For the text-containing cell, return its midpoint in (X, Y) coordinate format. 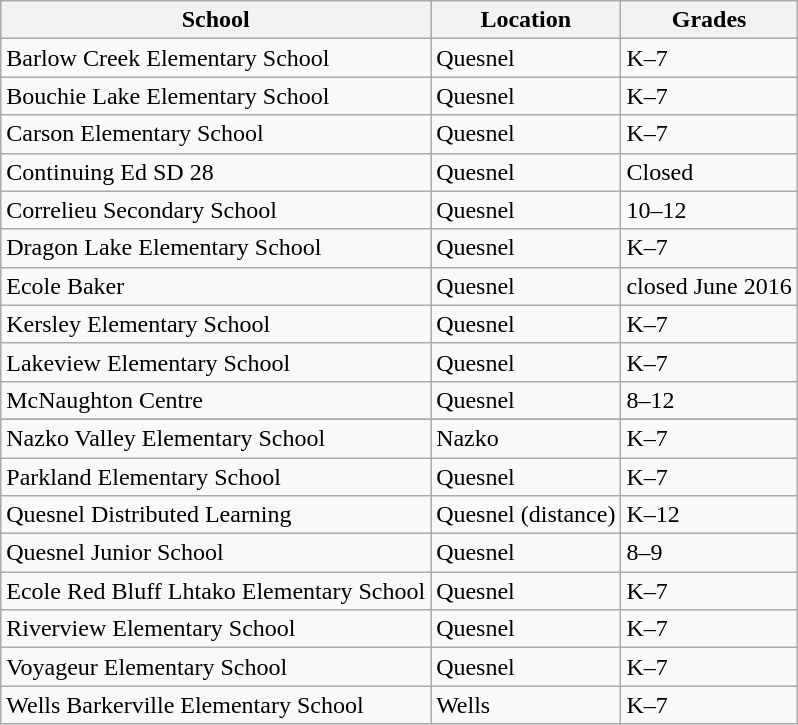
Ecole Red Bluff Lhtako Elementary School (216, 591)
Closed (709, 172)
Barlow Creek Elementary School (216, 58)
K–12 (709, 515)
Nazko (526, 438)
Location (526, 20)
Wells (526, 705)
Dragon Lake Elementary School (216, 248)
8–9 (709, 553)
Quesnel (distance) (526, 515)
closed June 2016 (709, 286)
Quesnel Junior School (216, 553)
School (216, 20)
Lakeview Elementary School (216, 362)
Riverview Elementary School (216, 629)
Bouchie Lake Elementary School (216, 96)
Ecole Baker (216, 286)
Kersley Elementary School (216, 324)
Carson Elementary School (216, 134)
Quesnel Distributed Learning (216, 515)
Voyageur Elementary School (216, 667)
Parkland Elementary School (216, 477)
8–12 (709, 400)
McNaughton Centre (216, 400)
Grades (709, 20)
10–12 (709, 210)
Wells Barkerville Elementary School (216, 705)
Correlieu Secondary School (216, 210)
Nazko Valley Elementary School (216, 438)
Continuing Ed SD 28 (216, 172)
